Capture the cell that displays the provided text and extract its [x, y] central coordinate. 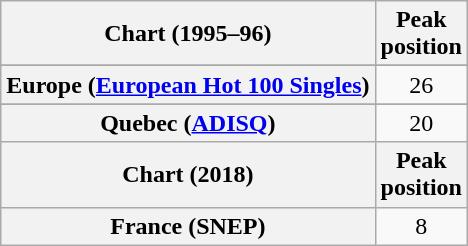
Quebec (ADISQ) [188, 123]
Chart (2018) [188, 174]
Europe (European Hot 100 Singles) [188, 85]
8 [421, 226]
26 [421, 85]
Chart (1995–96) [188, 34]
France (SNEP) [188, 226]
20 [421, 123]
